Detect which cell encompasses the target text, then output its (x, y) center coordinate. 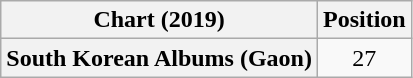
South Korean Albums (Gaon) (160, 58)
27 (364, 58)
Position (364, 20)
Chart (2019) (160, 20)
